Return the (x, y) coordinate for the center point of the cell that contains the specified text.  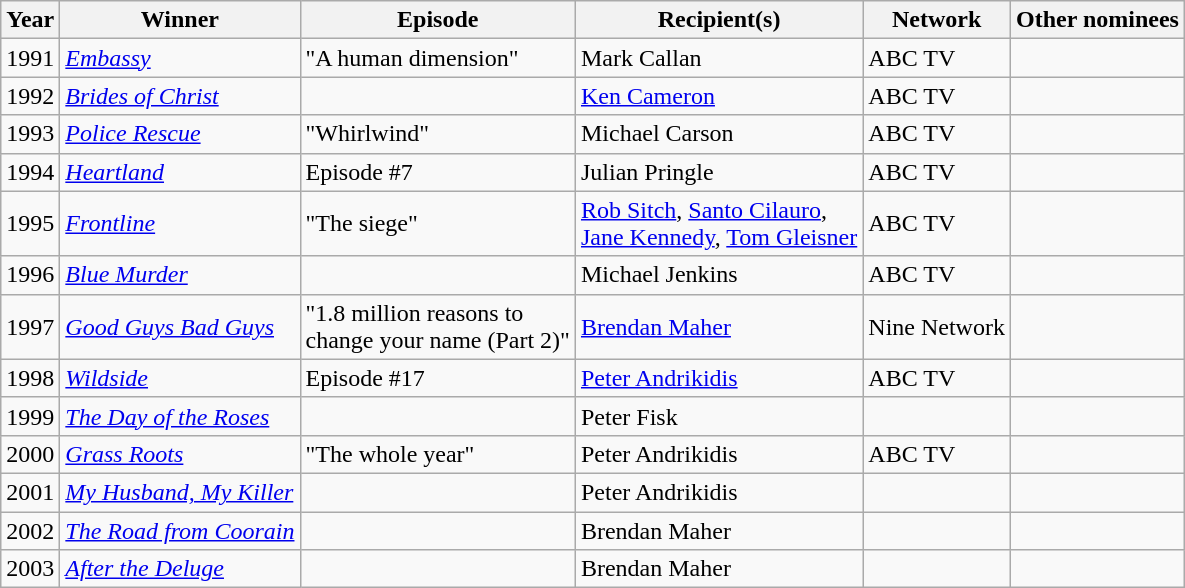
1994 (30, 172)
"The siege" (438, 224)
1993 (30, 134)
Embassy (180, 58)
Recipient(s) (718, 20)
2002 (30, 531)
Michael Jenkins (718, 275)
Winner (180, 20)
The Road from Coorain (180, 531)
My Husband, My Killer (180, 492)
Episode #17 (438, 378)
"Whirlwind" (438, 134)
Good Guys Bad Guys (180, 326)
Brides of Christ (180, 96)
Blue Murder (180, 275)
1992 (30, 96)
Frontline (180, 224)
1999 (30, 416)
Peter Fisk (718, 416)
Julian Pringle (718, 172)
2001 (30, 492)
The Day of the Roses (180, 416)
Year (30, 20)
Nine Network (937, 326)
"A human dimension" (438, 58)
1991 (30, 58)
Other nominees (1097, 20)
Mark Callan (718, 58)
Network (937, 20)
1997 (30, 326)
1996 (30, 275)
Grass Roots (180, 454)
2003 (30, 569)
"1.8 million reasons to change your name (Part 2)" (438, 326)
Rob Sitch, Santo Cilauro,Jane Kennedy, Tom Gleisner (718, 224)
Heartland (180, 172)
After the Deluge (180, 569)
"The whole year" (438, 454)
Michael Carson (718, 134)
1995 (30, 224)
Episode (438, 20)
1998 (30, 378)
Wildside (180, 378)
Ken Cameron (718, 96)
2000 (30, 454)
Police Rescue (180, 134)
Episode #7 (438, 172)
